From the cell containing the given text, extract its center point as [x, y] coordinate. 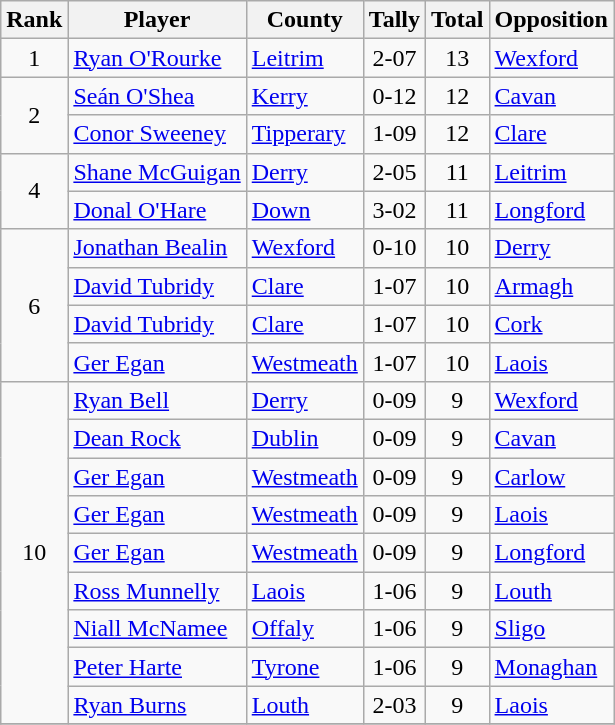
Rank [34, 20]
3-02 [394, 210]
Ross Munnelly [157, 591]
Niall McNamee [157, 629]
Monaghan [551, 667]
Offaly [304, 629]
4 [34, 191]
Tally [394, 20]
Opposition [551, 20]
Jonathan Bealin [157, 248]
Down [304, 210]
Dublin [304, 438]
Ryan Burns [157, 705]
Shane McGuigan [157, 172]
2-03 [394, 705]
13 [458, 58]
Ryan Bell [157, 400]
Donal O'Hare [157, 210]
Sligo [551, 629]
County [304, 20]
1-09 [394, 134]
Carlow [551, 477]
Ryan O'Rourke [157, 58]
Kerry [304, 96]
Seán O'Shea [157, 96]
Cork [551, 324]
Conor Sweeney [157, 134]
0-10 [394, 248]
2-07 [394, 58]
2 [34, 115]
Tyrone [304, 667]
Player [157, 20]
Armagh [551, 286]
Peter Harte [157, 667]
Total [458, 20]
2-05 [394, 172]
6 [34, 305]
0-12 [394, 96]
Tipperary [304, 134]
Dean Rock [157, 438]
1 [34, 58]
